Detect which cell encompasses the target text, then output its [x, y] center coordinate. 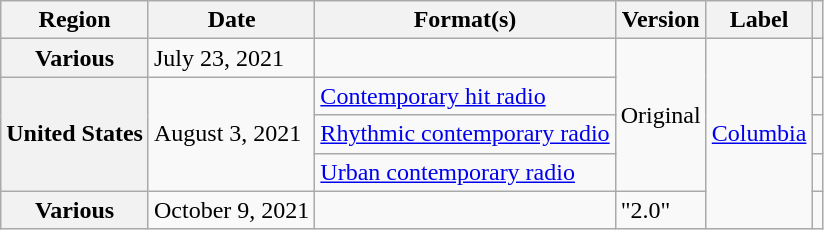
October 9, 2021 [231, 210]
Contemporary hit radio [465, 96]
Urban contemporary radio [465, 172]
Original [660, 115]
Columbia [759, 134]
Format(s) [465, 20]
United States [75, 134]
Label [759, 20]
August 3, 2021 [231, 134]
Rhythmic contemporary radio [465, 134]
"2.0" [660, 210]
Version [660, 20]
July 23, 2021 [231, 58]
Region [75, 20]
Date [231, 20]
